Provide the [X, Y] coordinate of the cell's center where the given text is located.  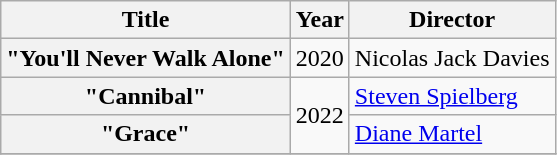
2022 [320, 115]
Title [146, 20]
Steven Spielberg [452, 96]
"Cannibal" [146, 96]
"You'll Never Walk Alone" [146, 58]
Year [320, 20]
Diane Martel [452, 134]
2020 [320, 58]
"Grace" [146, 134]
Nicolas Jack Davies [452, 58]
Director [452, 20]
